Return [X, Y] of the center of cell containing provided text 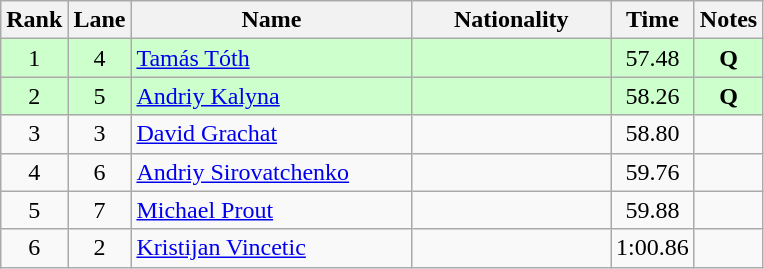
7 [100, 210]
Andriy Kalyna [272, 96]
1:00.86 [653, 248]
1 [34, 58]
57.48 [653, 58]
Nationality [512, 20]
Tamás Tóth [272, 58]
Name [272, 20]
59.88 [653, 210]
58.26 [653, 96]
58.80 [653, 134]
Lane [100, 20]
Andriy Sirovatchenko [272, 172]
Rank [34, 20]
Time [653, 20]
Kristijan Vincetic [272, 248]
Michael Prout [272, 210]
David Grachat [272, 134]
Notes [728, 20]
59.76 [653, 172]
